Scan for the cell matching the given text and deliver its [x, y] coordinate at center. 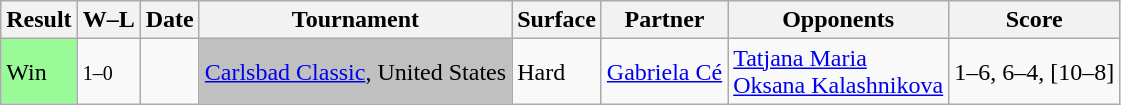
Partner [664, 20]
1–6, 6–4, [10–8] [1034, 72]
Surface [557, 20]
Tournament [355, 20]
Gabriela Cé [664, 72]
1–0 [108, 72]
Score [1034, 20]
W–L [108, 20]
Win [39, 72]
Tatjana Maria Oksana Kalashnikova [838, 72]
Date [170, 20]
Carlsbad Classic, United States [355, 72]
Hard [557, 72]
Opponents [838, 20]
Result [39, 20]
